Find where the given text appears and provide that cell's center as (x, y) coordinate. 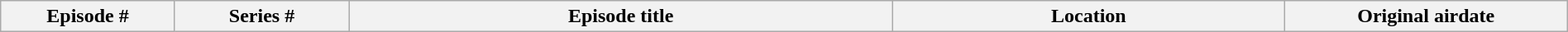
Location (1089, 16)
Original airdate (1426, 16)
Episode title (621, 16)
Series # (261, 16)
Episode # (88, 16)
